Find where the given text appears and provide that cell's center as [x, y] coordinate. 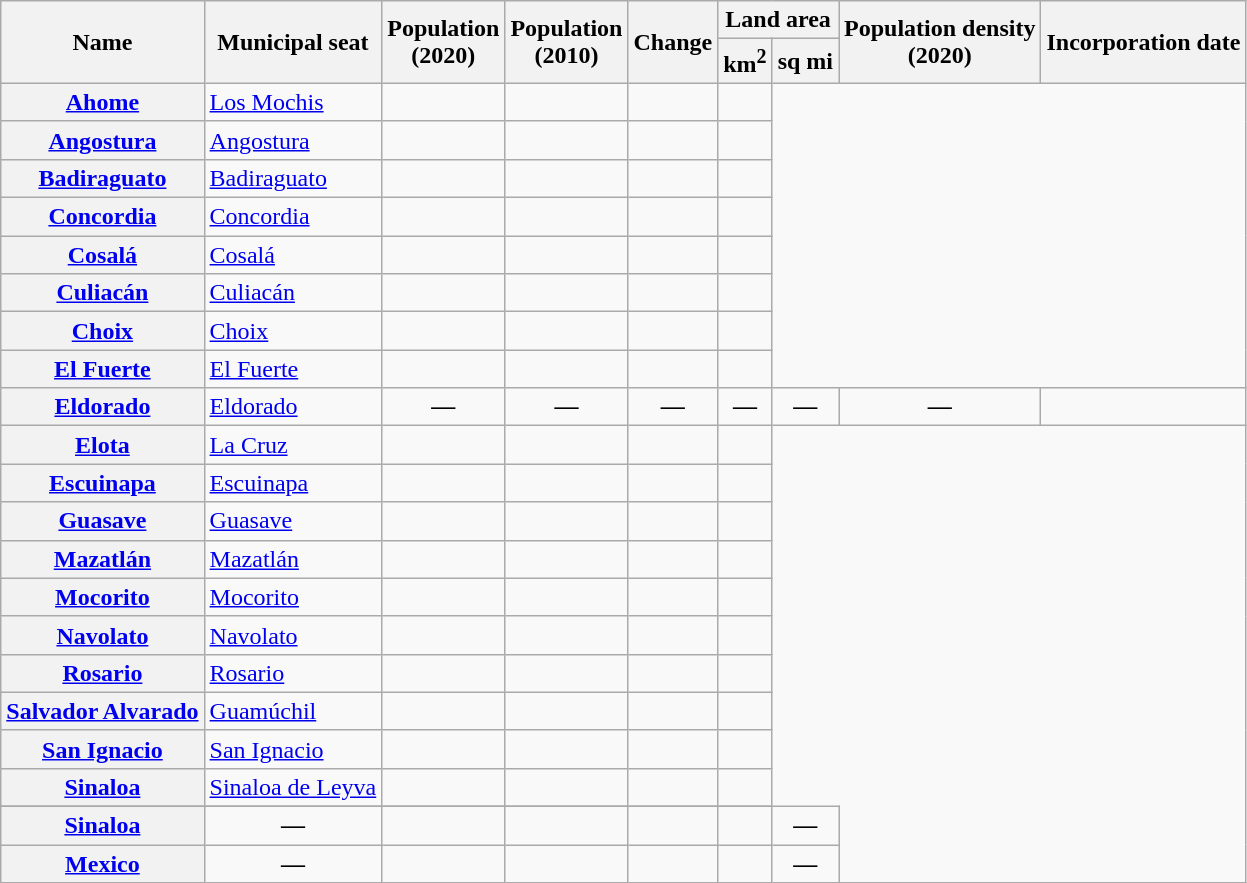
Population(2010) [566, 42]
Elota [102, 445]
Land area [778, 20]
Ahome [102, 102]
Population density(2020) [940, 42]
Population(2020) [444, 42]
Salvador Alvarado [102, 711]
sq mi [805, 62]
Los Mochis [293, 102]
Municipal seat [293, 42]
Mexico [102, 864]
Name [102, 42]
La Cruz [293, 445]
km2 [745, 62]
Incorporation date [1144, 42]
Change [673, 42]
Sinaloa de Leyva [293, 787]
Guamúchil [293, 711]
